Output the [x, y] coordinate of the center of the cell containing the given text.  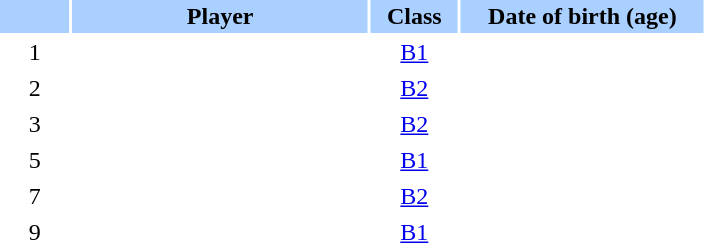
2 [34, 88]
3 [34, 124]
5 [34, 160]
1 [34, 52]
7 [34, 196]
Player [220, 16]
Class [414, 16]
Date of birth (age) [582, 16]
